Return the (X, Y) coordinate for the center point of the cell that contains the specified text.  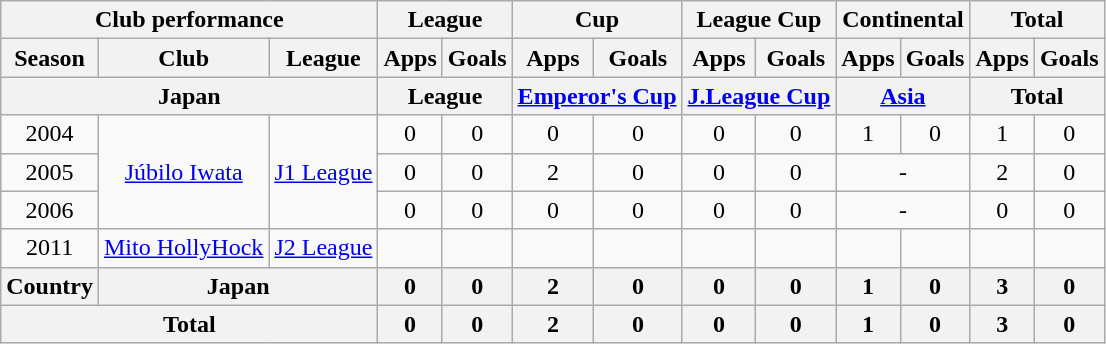
Country (50, 286)
League Cup (759, 20)
Continental (903, 20)
2005 (50, 172)
Júbilo Iwata (183, 172)
Club performance (190, 20)
J1 League (324, 172)
Club (183, 58)
Mito HollyHock (183, 248)
Emperor's Cup (597, 96)
Asia (903, 96)
Cup (597, 20)
2004 (50, 134)
2011 (50, 248)
Season (50, 58)
2006 (50, 210)
J2 League (324, 248)
J.League Cup (759, 96)
